Determine the [X, Y] coordinate at the center of the cell enclosing the given text.  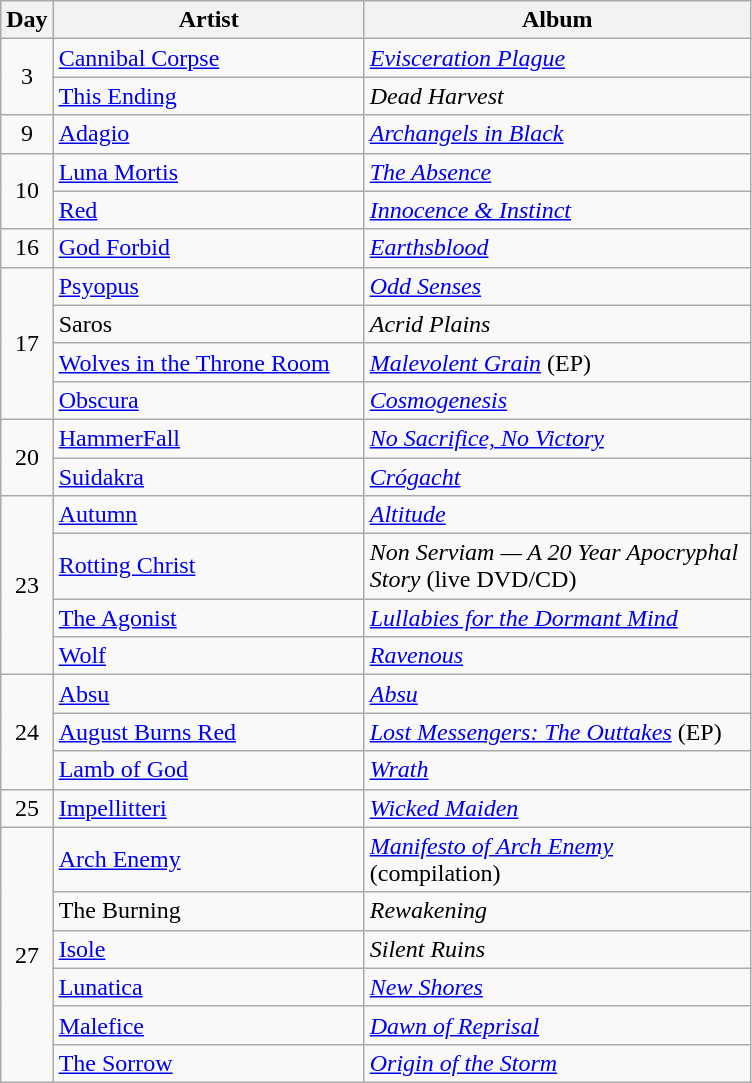
Autumn [208, 515]
Dead Harvest [557, 96]
Artist [208, 20]
Arch Enemy [208, 860]
23 [27, 586]
Origin of the Storm [557, 1063]
Wicked Maiden [557, 808]
Ravenous [557, 656]
Impellitteri [208, 808]
Silent Ruins [557, 949]
Rewakening [557, 911]
9 [27, 134]
Odd Senses [557, 286]
3 [27, 77]
27 [27, 954]
Malefice [208, 1025]
Lamb of God [208, 770]
Evisceration Plague [557, 58]
Non Serviam — A 20 Year Apocryphal Story (live DVD/CD) [557, 566]
The Sorrow [208, 1063]
Saros [208, 324]
The Absence [557, 172]
10 [27, 191]
God Forbid [208, 248]
24 [27, 732]
Psyopus [208, 286]
Earthsblood [557, 248]
Wolves in the Throne Room [208, 362]
Luna Mortis [208, 172]
20 [27, 457]
Acrid Plains [557, 324]
Red [208, 210]
25 [27, 808]
Suidakra [208, 477]
HammerFall [208, 438]
Malevolent Grain (EP) [557, 362]
This Ending [208, 96]
Crógacht [557, 477]
Innocence & Instinct [557, 210]
Cosmogenesis [557, 400]
Rotting Christ [208, 566]
Dawn of Reprisal [557, 1025]
16 [27, 248]
Lullabies for the Dormant Mind [557, 618]
Altitude [557, 515]
Cannibal Corpse [208, 58]
Isole [208, 949]
Lunatica [208, 987]
Lost Messengers: The Outtakes (EP) [557, 732]
Wrath [557, 770]
17 [27, 343]
Album [557, 20]
Wolf [208, 656]
Obscura [208, 400]
No Sacrifice, No Victory [557, 438]
Day [27, 20]
Adagio [208, 134]
August Burns Red [208, 732]
The Agonist [208, 618]
The Burning [208, 911]
New Shores [557, 987]
Archangels in Black [557, 134]
Manifesto of Arch Enemy (compilation) [557, 860]
